Find where the given text appears and provide that cell's center as [x, y] coordinate. 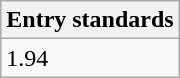
1.94 [90, 58]
Entry standards [90, 20]
